Search for the cell housing the specified text and yield its (X, Y) center coordinate. 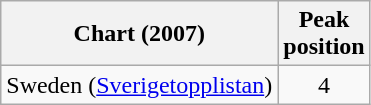
Sweden (Sverigetopplistan) (140, 85)
Chart (2007) (140, 34)
4 (324, 85)
Peakposition (324, 34)
